Return the [x, y] coordinate for the center point of the cell that contains the specified text.  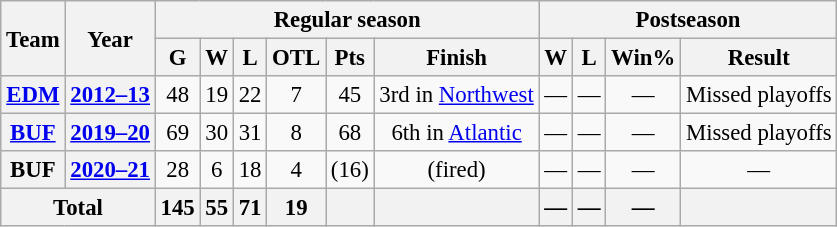
145 [178, 208]
Pts [350, 58]
4 [296, 170]
(fired) [456, 170]
2020–21 [110, 170]
Total [78, 208]
48 [178, 95]
Result [759, 58]
Finish [456, 58]
69 [178, 133]
2019–20 [110, 133]
30 [216, 133]
Win% [644, 58]
68 [350, 133]
OTL [296, 58]
3rd in Northwest [456, 95]
31 [250, 133]
G [178, 58]
7 [296, 95]
55 [216, 208]
Team [33, 38]
18 [250, 170]
(16) [350, 170]
2012–13 [110, 95]
71 [250, 208]
Regular season [347, 20]
6th in Atlantic [456, 133]
Postseason [688, 20]
8 [296, 133]
22 [250, 95]
6 [216, 170]
EDM [33, 95]
28 [178, 170]
Year [110, 38]
45 [350, 95]
